Extract the [X, Y] coordinate from the center of the cell holding the provided text.  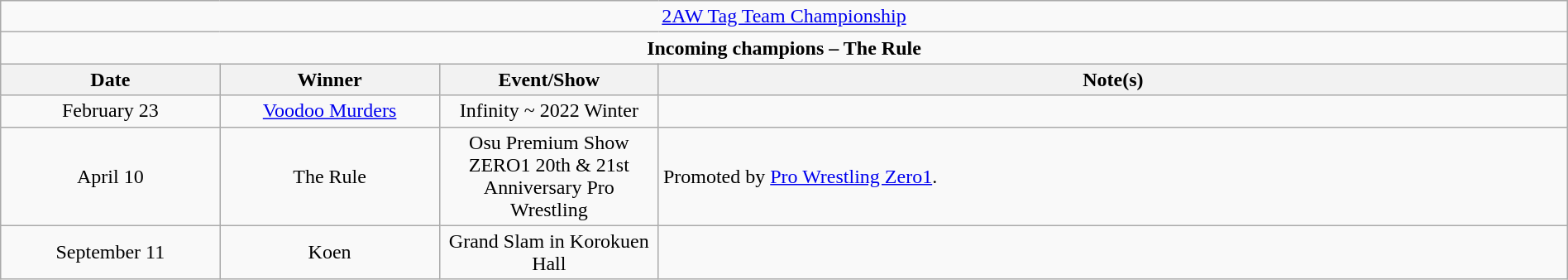
September 11 [111, 252]
Winner [329, 80]
2AW Tag Team Championship [784, 17]
Promoted by Pro Wrestling Zero1. [1113, 176]
February 23 [111, 111]
April 10 [111, 176]
The Rule [329, 176]
Event/Show [549, 80]
Note(s) [1113, 80]
Date [111, 80]
Osu Premium Show ZERO1 20th & 21st Anniversary Pro Wrestling [549, 176]
Infinity ~ 2022 Winter [549, 111]
Grand Slam in Korokuen Hall [549, 252]
Incoming champions – The Rule [784, 48]
Voodoo Murders [329, 111]
Koen [329, 252]
